Detect which cell encompasses the target text, then output its [X, Y] center coordinate. 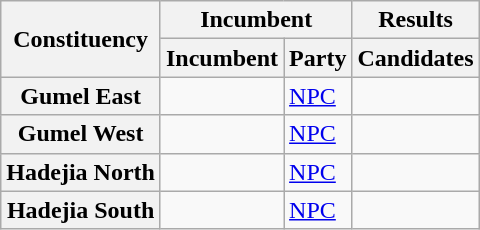
Gumel East [81, 96]
Candidates [416, 58]
Gumel West [81, 134]
Results [416, 20]
Hadejia North [81, 172]
Hadejia South [81, 210]
Constituency [81, 39]
Party [318, 58]
